For the text-containing cell, return its midpoint in [X, Y] coordinate format. 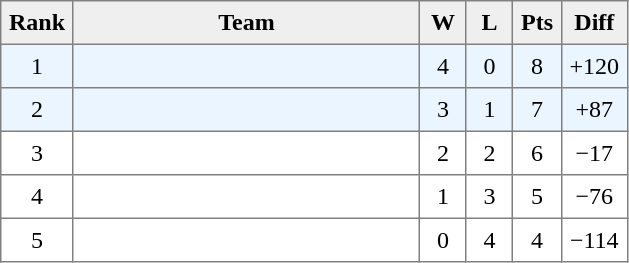
L [489, 23]
−17 [594, 153]
−76 [594, 197]
+87 [594, 110]
Team [246, 23]
6 [537, 153]
−114 [594, 240]
8 [537, 66]
W [443, 23]
7 [537, 110]
Diff [594, 23]
Rank [38, 23]
+120 [594, 66]
Pts [537, 23]
